Detect which cell encompasses the target text, then output its (x, y) center coordinate. 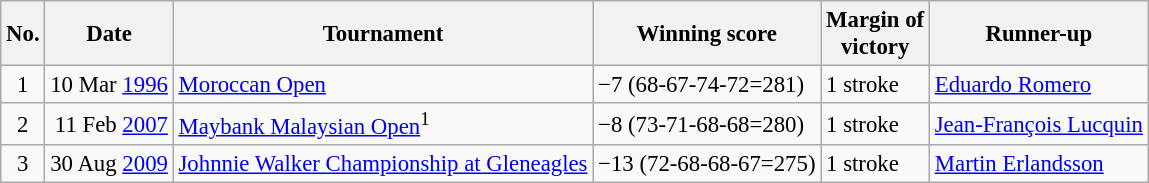
2 (23, 124)
10 Mar 1996 (109, 85)
Winning score (707, 34)
11 Feb 2007 (109, 124)
−7 (68-67-74-72=281) (707, 85)
−8 (73-71-68-68=280) (707, 124)
3 (23, 164)
Maybank Malaysian Open1 (383, 124)
Tournament (383, 34)
Margin ofvictory (876, 34)
Runner-up (1038, 34)
Johnnie Walker Championship at Gleneagles (383, 164)
30 Aug 2009 (109, 164)
Moroccan Open (383, 85)
−13 (72-68-68-67=275) (707, 164)
1 (23, 85)
Jean-François Lucquin (1038, 124)
No. (23, 34)
Martin Erlandsson (1038, 164)
Date (109, 34)
Eduardo Romero (1038, 85)
